Locate the cell with the specified text and output its (x, y) center coordinate. 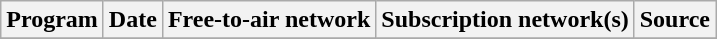
Program (52, 20)
Source (674, 20)
Date (132, 20)
Free-to-air network (268, 20)
Subscription network(s) (505, 20)
